Identify which cell holds the provided text, then report its [X, Y] central coordinate. 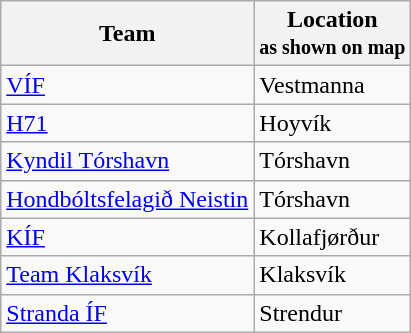
Stranda ÍF [128, 313]
Hondbóltsfelagið Neistin [128, 199]
Klaksvík [332, 275]
Kyndil Tórshavn [128, 161]
Locationas shown on map [332, 34]
Hoyvík [332, 123]
Kollafjørður [332, 237]
Team Klaksvík [128, 275]
VÍF [128, 85]
Vestmanna [332, 85]
H71 [128, 123]
Team [128, 34]
Strendur [332, 313]
KÍF [128, 237]
